Pinpoint the cell where the given text exists, returning its (X, Y) midpoint coordinate. 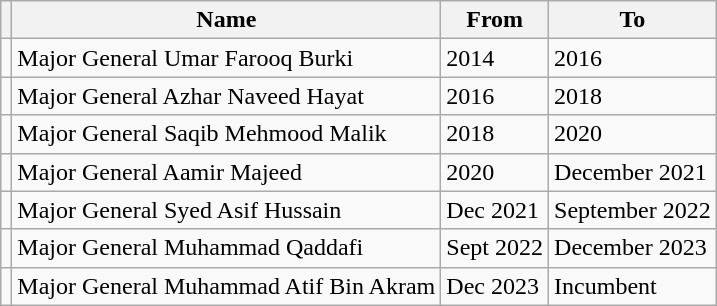
December 2023 (633, 248)
Major General Syed Asif Hussain (226, 210)
Major General Muhammad Atif Bin Akram (226, 286)
September 2022 (633, 210)
December 2021 (633, 172)
Major General Azhar Naveed Hayat (226, 96)
2014 (495, 58)
Major General Muhammad Qaddafi (226, 248)
Name (226, 20)
From (495, 20)
Major General Aamir Majeed (226, 172)
Dec 2023 (495, 286)
To (633, 20)
Dec 2021 (495, 210)
Incumbent (633, 286)
Major General Saqib Mehmood Malik (226, 134)
Sept 2022 (495, 248)
Major General Umar Farooq Burki (226, 58)
